Determine the [X, Y] coordinate at the center of the cell enclosing the given text.  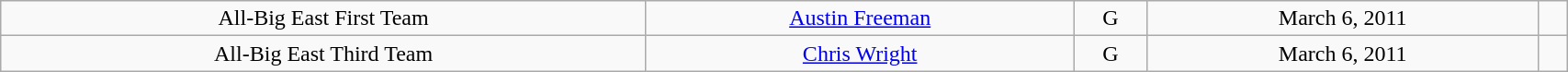
Chris Wright [860, 54]
All-Big East Third Team [323, 54]
All-Big East First Team [323, 18]
Austin Freeman [860, 18]
